Search for the cell housing the specified text and yield its [X, Y] center coordinate. 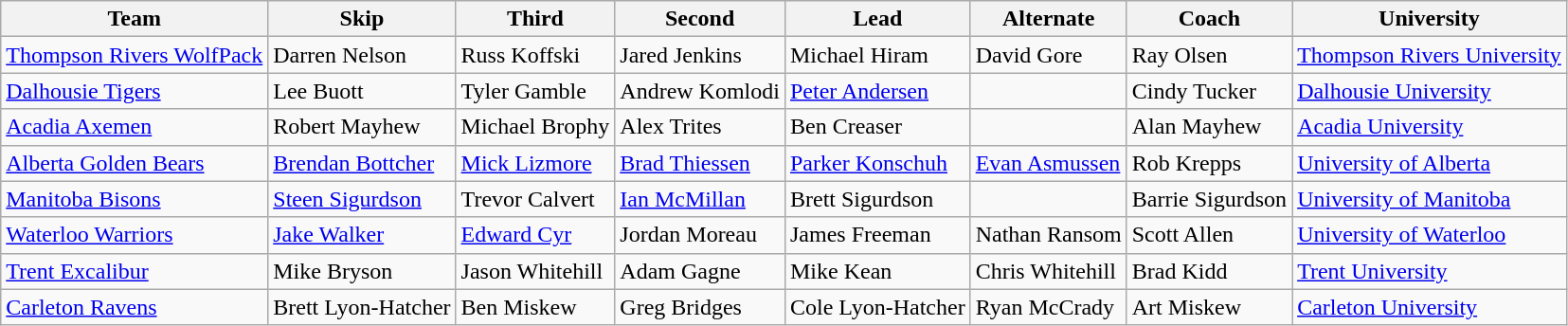
Rob Krepps [1209, 163]
Brad Thiessen [700, 163]
Coach [1209, 19]
Adam Gagne [700, 271]
Tyler Gamble [535, 91]
Greg Bridges [700, 307]
Robert Mayhew [362, 127]
Scott Allen [1209, 235]
Trevor Calvert [535, 199]
Jared Jenkins [700, 55]
Thompson Rivers WolfPack [135, 55]
Brad Kidd [1209, 271]
Alex Trites [700, 127]
Brett Lyon-Hatcher [362, 307]
Russ Koffski [535, 55]
Trent Excalibur [135, 271]
University [1430, 19]
Parker Konschuh [877, 163]
Carleton Ravens [135, 307]
Lee Buott [362, 91]
Mike Kean [877, 271]
Ryan McCrady [1048, 307]
Alternate [1048, 19]
James Freeman [877, 235]
Ray Olsen [1209, 55]
Manitoba Bisons [135, 199]
Carleton University [1430, 307]
Brendan Bottcher [362, 163]
Dalhousie Tigers [135, 91]
University of Waterloo [1430, 235]
Mick Lizmore [535, 163]
Acadia University [1430, 127]
Ian McMillan [700, 199]
Barrie Sigurdson [1209, 199]
Dalhousie University [1430, 91]
Jake Walker [362, 235]
Andrew Komlodi [700, 91]
Ben Miskew [535, 307]
Alberta Golden Bears [135, 163]
Thompson Rivers University [1430, 55]
Peter Andersen [877, 91]
Jason Whitehill [535, 271]
Darren Nelson [362, 55]
Waterloo Warriors [135, 235]
Brett Sigurdson [877, 199]
Ben Creaser [877, 127]
Jordan Moreau [700, 235]
Third [535, 19]
Trent University [1430, 271]
Chris Whitehill [1048, 271]
Art Miskew [1209, 307]
Acadia Axemen [135, 127]
Lead [877, 19]
Alan Mayhew [1209, 127]
Michael Hiram [877, 55]
Evan Asmussen [1048, 163]
Cole Lyon-Hatcher [877, 307]
Cindy Tucker [1209, 91]
Skip [362, 19]
Second [700, 19]
Edward Cyr [535, 235]
Team [135, 19]
David Gore [1048, 55]
Michael Brophy [535, 127]
Mike Bryson [362, 271]
Steen Sigurdson [362, 199]
University of Manitoba [1430, 199]
Nathan Ransom [1048, 235]
University of Alberta [1430, 163]
